Provide the (X, Y) coordinate of the cell's center where the given text is located.  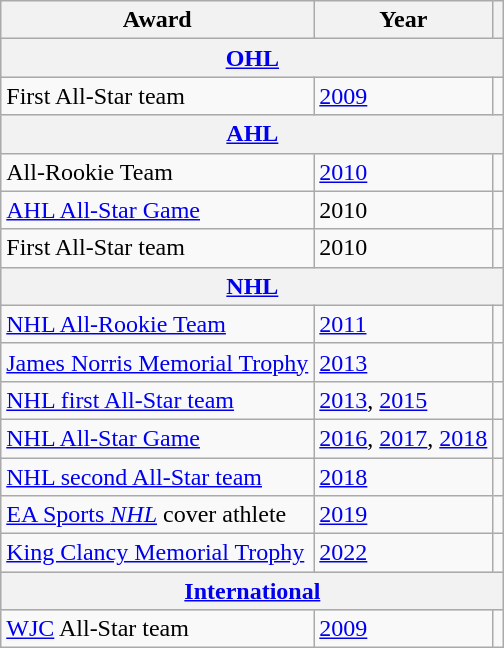
NHL All-Star Game (158, 438)
NHL second All-Star team (158, 477)
2013, 2015 (404, 400)
2013 (404, 362)
NHL first All-Star team (158, 400)
Year (404, 20)
All-Rookie Team (158, 172)
WJC All-Star team (158, 629)
2022 (404, 553)
2018 (404, 477)
EA Sports NHL cover athlete (158, 515)
AHL All-Star Game (158, 210)
NHL All-Rookie Team (158, 324)
King Clancy Memorial Trophy (158, 553)
NHL (252, 286)
AHL (252, 134)
2016, 2017, 2018 (404, 438)
James Norris Memorial Trophy (158, 362)
OHL (252, 58)
2019 (404, 515)
Award (158, 20)
International (252, 591)
2011 (404, 324)
